Extract the [x, y] coordinate from the center of the cell holding the provided text.  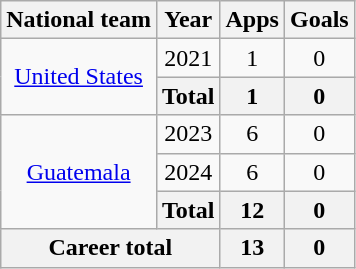
National team [79, 20]
Year [188, 20]
Apps [252, 20]
2021 [188, 58]
United States [79, 77]
13 [252, 248]
12 [252, 210]
Guatemala [79, 172]
Career total [110, 248]
2024 [188, 172]
2023 [188, 134]
Goals [319, 20]
